Pinpoint the cell where the given text exists, returning its (x, y) midpoint coordinate. 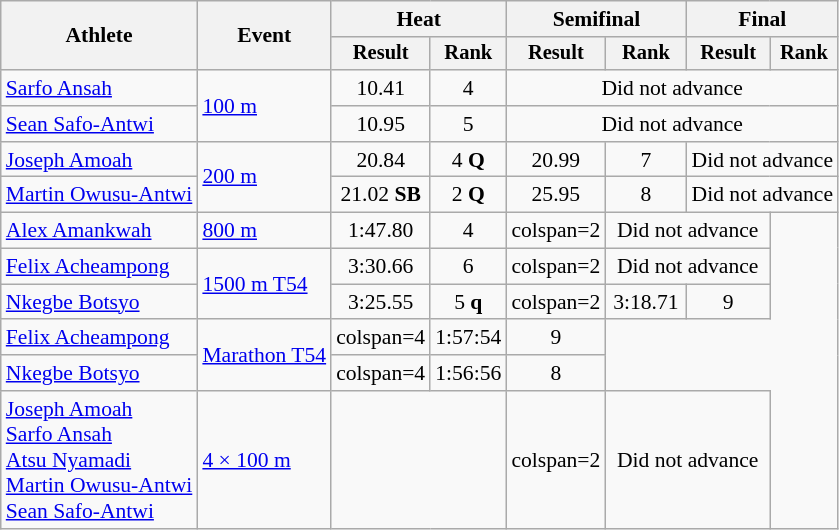
1500 m T54 (264, 284)
Heat (418, 19)
2 Q (468, 195)
20.99 (556, 160)
200 m (264, 178)
Sean Safo-Antwi (100, 124)
3:30.66 (380, 267)
4 Q (468, 160)
Marathon T54 (264, 356)
1:57:54 (468, 338)
Event (264, 36)
Joseph AmoahSarfo AnsahAtsu NyamadiMartin Owusu-AntwiSean Safo-Antwi (100, 460)
100 m (264, 106)
Semifinal (596, 19)
25.95 (556, 195)
4 × 100 m (264, 460)
5 q (468, 302)
800 m (264, 231)
6 (468, 267)
10.95 (380, 124)
Martin Owusu-Antwi (100, 195)
Athlete (100, 36)
7 (646, 160)
20.84 (380, 160)
1:56:56 (468, 373)
21.02 SB (380, 195)
5 (468, 124)
Final (763, 19)
10.41 (380, 88)
1:47.80 (380, 231)
3:25.55 (380, 302)
Sarfo Ansah (100, 88)
3:18.71 (646, 302)
Alex Amankwah (100, 231)
Joseph Amoah (100, 160)
